Provide the [X, Y] coordinate of the cell's center where the given text is located.  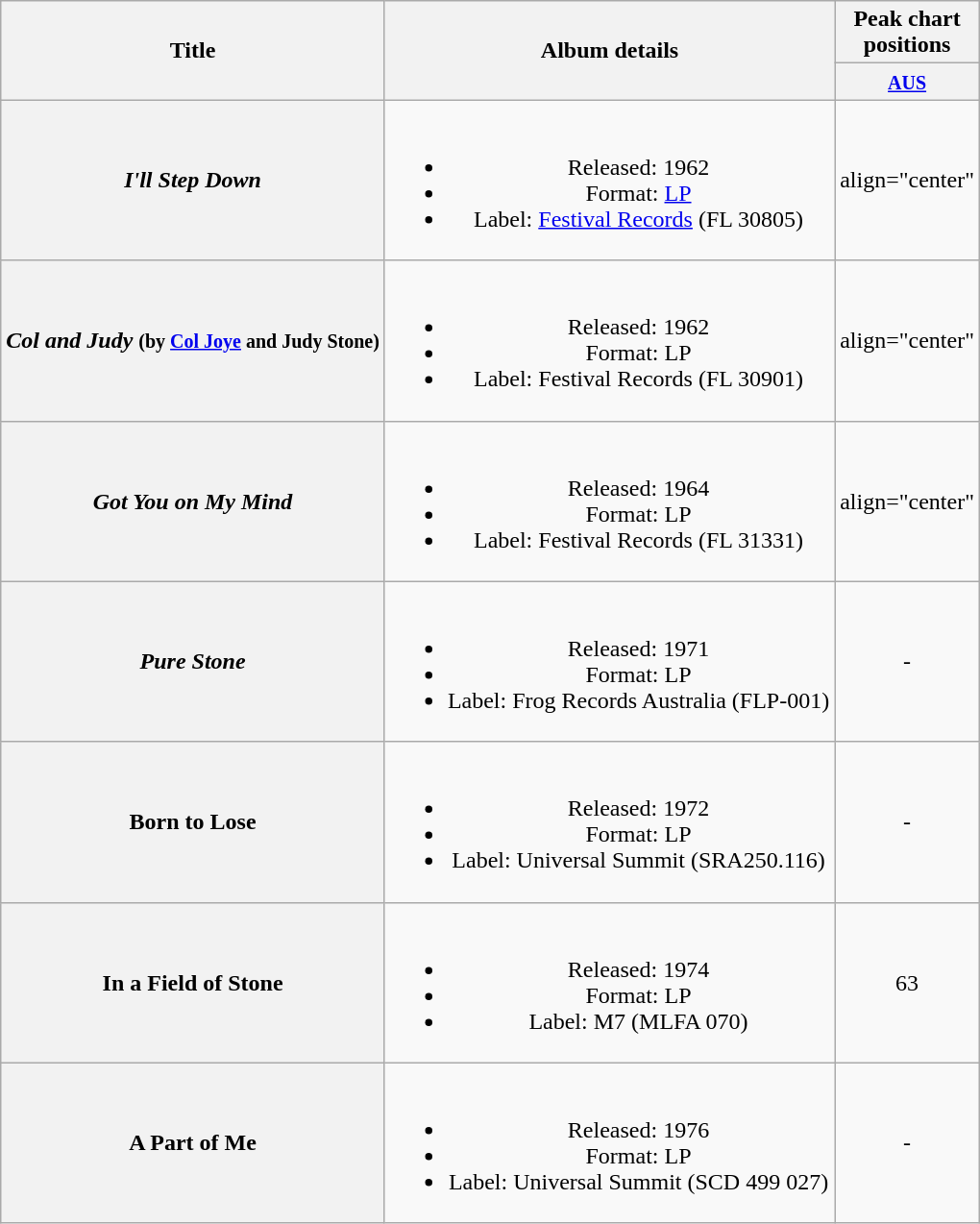
Released: 1971Format: LPLabel: Frog Records Australia (FLP-001) [609, 661]
Released: 1976Format: LPLabel: Universal Summit (SCD 499 027) [609, 1143]
63 [907, 982]
Released: 1972Format: LPLabel: Universal Summit (SRA250.116) [609, 822]
AUS [907, 82]
A Part of Me [193, 1143]
Album details [609, 50]
Released: 1962Format: LPLabel: Festival Records (FL 30901) [609, 340]
Released: 1962Format: LPLabel: Festival Records (FL 30805) [609, 181]
Released: 1974Format: LPLabel: M7 (MLFA 070) [609, 982]
Col and Judy (by Col Joye and Judy Stone) [193, 340]
Released: 1964Format: LPLabel: Festival Records (FL 31331) [609, 502]
Pure Stone [193, 661]
Peak chartpositions [907, 33]
In a Field of Stone [193, 982]
Title [193, 50]
I'll Step Down [193, 181]
Born to Lose [193, 822]
Got You on My Mind [193, 502]
